Extract the (X, Y) coordinate from the center of the cell holding the provided text.  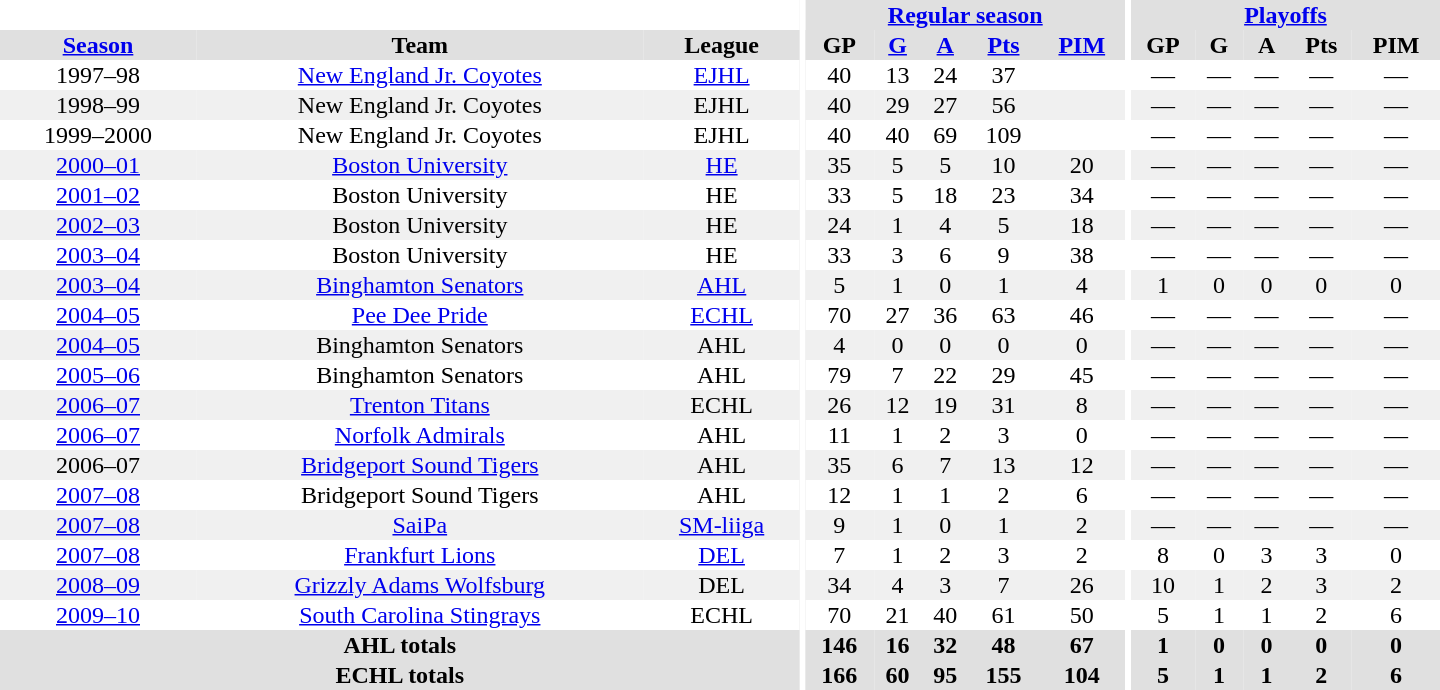
21 (898, 615)
146 (840, 645)
AHL totals (400, 645)
SM-liiga (722, 525)
19 (945, 405)
79 (840, 375)
36 (945, 315)
2000–01 (98, 165)
38 (1082, 255)
32 (945, 645)
Pee Dee Pride (420, 315)
South Carolina Stingrays (420, 615)
SaiPa (420, 525)
95 (945, 675)
1999–2000 (98, 135)
67 (1082, 645)
Team (420, 45)
11 (840, 435)
50 (1082, 615)
Playoffs (1286, 15)
2002–03 (98, 225)
Season (98, 45)
2008–09 (98, 585)
1998–99 (98, 105)
20 (1082, 165)
1997–98 (98, 75)
Frankfurt Lions (420, 555)
2001–02 (98, 195)
63 (1004, 315)
37 (1004, 75)
ECHL totals (400, 675)
Grizzly Adams Wolfsburg (420, 585)
31 (1004, 405)
46 (1082, 315)
Regular season (966, 15)
104 (1082, 675)
Trenton Titans (420, 405)
166 (840, 675)
61 (1004, 615)
56 (1004, 105)
60 (898, 675)
155 (1004, 675)
2009–10 (98, 615)
109 (1004, 135)
22 (945, 375)
69 (945, 135)
16 (898, 645)
Norfolk Admirals (420, 435)
League (722, 45)
2005–06 (98, 375)
48 (1004, 645)
23 (1004, 195)
45 (1082, 375)
